Output the [X, Y] coordinate of the center of the cell containing the given text.  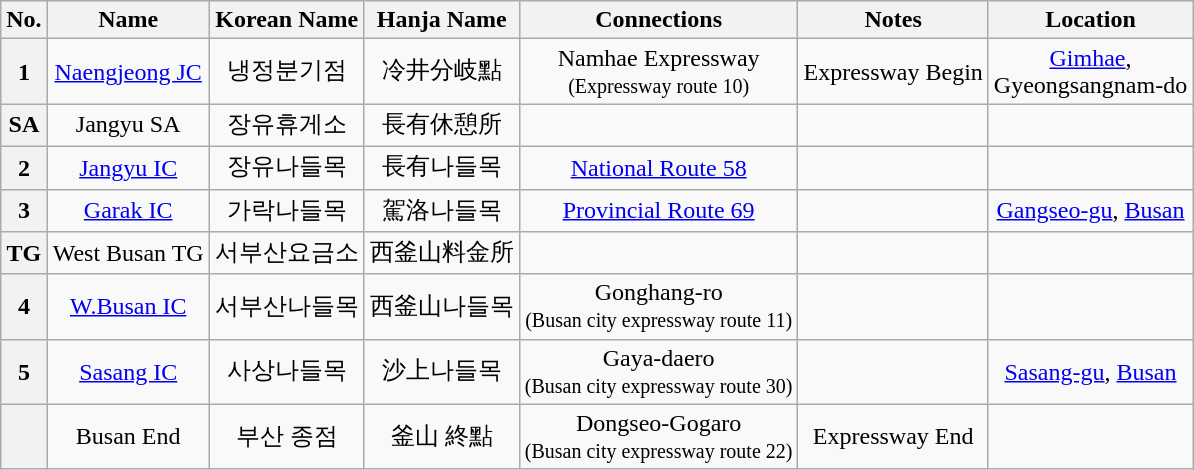
TG [24, 254]
沙上나들목 [442, 372]
Location [1090, 20]
냉정분기점 [286, 72]
No. [24, 20]
사상나들목 [286, 372]
Sasang IC [128, 372]
Notes [893, 20]
Name [128, 20]
冷井分岐點 [442, 72]
Connections [658, 20]
National Route 58 [658, 168]
Korean Name [286, 20]
Gimhae,Gyeongsangnam-do [1090, 72]
Busan End [128, 436]
釜山 終點 [442, 436]
Jangyu IC [128, 168]
西釜山나들목 [442, 306]
부산 종점 [286, 436]
SA [24, 126]
2 [24, 168]
西釜山料金所 [442, 254]
Sasang-gu, Busan [1090, 372]
서부산나들목 [286, 306]
Provincial Route 69 [658, 210]
Expressway Begin [893, 72]
駕洛나들목 [442, 210]
Jangyu SA [128, 126]
1 [24, 72]
Hanja Name [442, 20]
長有休憩所 [442, 126]
Dongseo-Gogaro(Busan city expressway route 22) [658, 436]
가락나들목 [286, 210]
Garak IC [128, 210]
서부산요금소 [286, 254]
Naengjeong JC [128, 72]
3 [24, 210]
West Busan TG [128, 254]
Expressway End [893, 436]
4 [24, 306]
5 [24, 372]
Gonghang-ro(Busan city expressway route 11) [658, 306]
W.Busan IC [128, 306]
Gangseo-gu, Busan [1090, 210]
長有나들목 [442, 168]
장유휴게소 [286, 126]
Namhae Expressway(Expressway route 10) [658, 72]
장유나들목 [286, 168]
Gaya-daero(Busan city expressway route 30) [658, 372]
